Extract the (x, y) coordinate from the center of the cell holding the provided text.  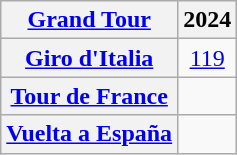
2024 (208, 20)
Vuelta a España (90, 134)
119 (208, 58)
Giro d'Italia (90, 58)
Tour de France (90, 96)
Grand Tour (90, 20)
